Pinpoint the cell where the given text exists, returning its (x, y) midpoint coordinate. 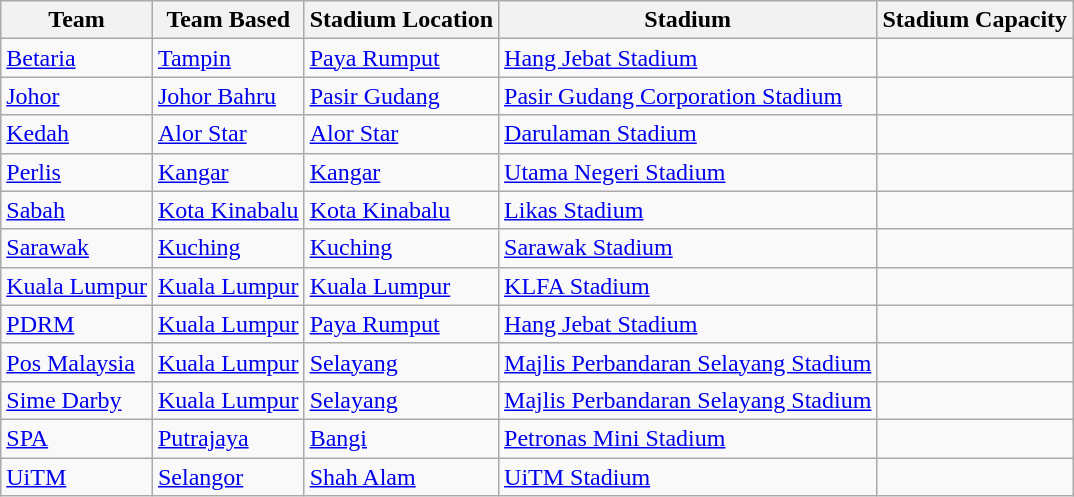
KLFA Stadium (688, 286)
Selangor (228, 477)
Pos Malaysia (77, 362)
Pasir Gudang Corporation Stadium (688, 96)
Johor Bahru (228, 96)
Stadium Location (401, 20)
Likas Stadium (688, 210)
Darulaman Stadium (688, 134)
Utama Negeri Stadium (688, 172)
Tampin (228, 58)
Bangi (401, 438)
UiTM Stadium (688, 477)
Sabah (77, 210)
Team (77, 20)
Betaria (77, 58)
SPA (77, 438)
Putrajaya (228, 438)
Pasir Gudang (401, 96)
Stadium Capacity (975, 20)
Sarawak Stadium (688, 248)
Kedah (77, 134)
Shah Alam (401, 477)
Sarawak (77, 248)
Petronas Mini Stadium (688, 438)
Perlis (77, 172)
UiTM (77, 477)
Team Based (228, 20)
Johor (77, 96)
Sime Darby (77, 400)
PDRM (77, 324)
Stadium (688, 20)
